Search for the cell housing the specified text and yield its [X, Y] center coordinate. 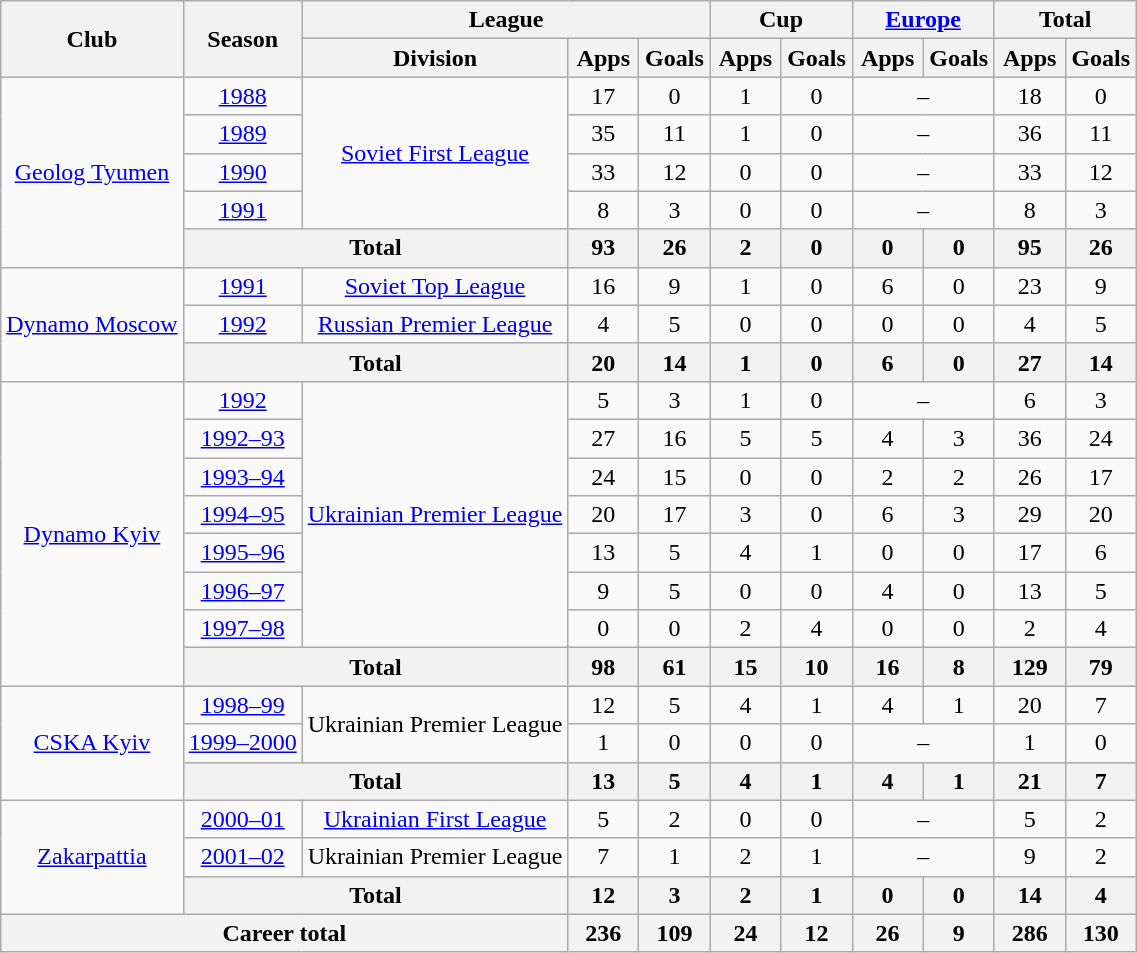
109 [674, 933]
1990 [242, 172]
29 [1030, 515]
Season [242, 39]
Career total [284, 933]
1997–98 [242, 629]
93 [604, 248]
98 [604, 667]
Club [92, 39]
1992–93 [242, 438]
79 [1100, 667]
Soviet First League [435, 153]
2000–01 [242, 819]
1995–96 [242, 553]
1989 [242, 134]
1996–97 [242, 591]
21 [1030, 781]
35 [604, 134]
Soviet Top League [435, 286]
Dynamo Moscow [92, 324]
129 [1030, 667]
CSKA Kyiv [92, 743]
1998–99 [242, 705]
Geolog Tyumen [92, 172]
61 [674, 667]
Russian Premier League [435, 324]
2001–02 [242, 857]
1993–94 [242, 477]
1994–95 [242, 515]
286 [1030, 933]
Zakarpattia [92, 857]
236 [604, 933]
Division [435, 58]
Ukrainian First League [435, 819]
10 [816, 667]
18 [1030, 96]
95 [1030, 248]
1988 [242, 96]
League [506, 20]
Europe [923, 20]
23 [1030, 286]
Dynamo Kyiv [92, 533]
130 [1100, 933]
Cup [781, 20]
1999–2000 [242, 743]
